Provide the (X, Y) coordinate of the cell's center where the given text is located.  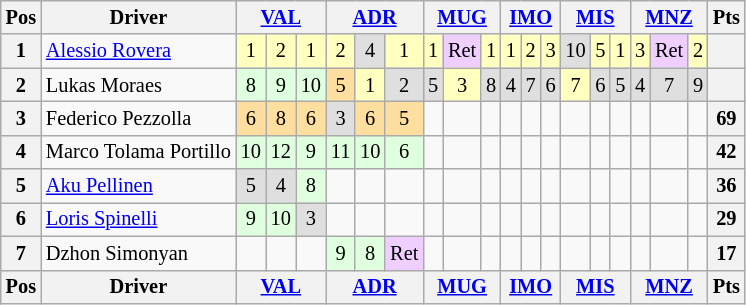
29 (726, 219)
12 (281, 152)
Loris Spinelli (138, 219)
Marco Tolama Portillo (138, 152)
11 (340, 152)
42 (726, 152)
Alessio Rovera (138, 51)
Federico Pezzolla (138, 118)
17 (726, 253)
Dzhon Simonyan (138, 253)
36 (726, 186)
69 (726, 118)
Aku Pellinen (138, 186)
Lukas Moraes (138, 85)
